Detect which cell encompasses the target text, then output its (X, Y) center coordinate. 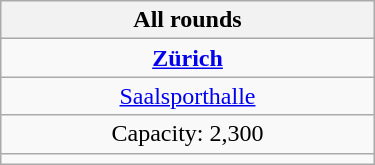
Saalsporthalle (188, 96)
Zürich (188, 58)
Capacity: 2,300 (188, 134)
All rounds (188, 20)
